Determine the [x, y] coordinate at the center of the cell enclosing the given text.  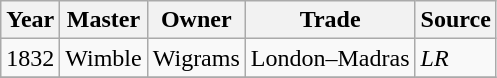
Trade [330, 20]
Owner [196, 20]
Wigrams [196, 58]
Master [104, 20]
Wimble [104, 58]
London–Madras [330, 58]
Year [30, 20]
LR [456, 58]
1832 [30, 58]
Source [456, 20]
